Extract the (X, Y) coordinate from the center of the cell holding the provided text.  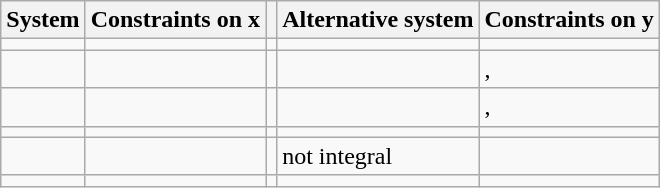
Constraints on y (569, 20)
Alternative system (378, 20)
not integral (378, 156)
System (43, 20)
Constraints on x (175, 20)
